Output the [x, y] coordinate of the center of the cell containing the given text.  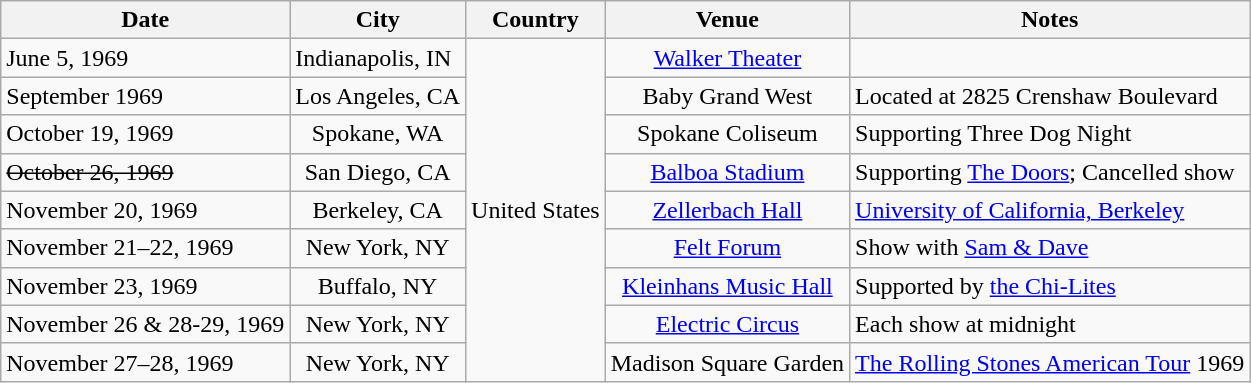
United States [536, 210]
Los Angeles, CA [378, 96]
Located at 2825 Crenshaw Boulevard [1050, 96]
Spokane Coliseum [727, 134]
October 19, 1969 [146, 134]
June 5, 1969 [146, 58]
November 27–28, 1969 [146, 362]
September 1969 [146, 96]
Venue [727, 20]
University of California, Berkeley [1050, 210]
October 26, 1969 [146, 172]
Country [536, 20]
Indianapolis, IN [378, 58]
Kleinhans Music Hall [727, 286]
San Diego, CA [378, 172]
Madison Square Garden [727, 362]
Notes [1050, 20]
Felt Forum [727, 248]
Zellerbach Hall [727, 210]
Supporting Three Dog Night [1050, 134]
Berkeley, CA [378, 210]
Show with Sam & Dave [1050, 248]
Supporting The Doors; Cancelled show [1050, 172]
Spokane, WA [378, 134]
Walker Theater [727, 58]
Supported by the Chi-Lites [1050, 286]
November 23, 1969 [146, 286]
Balboa Stadium [727, 172]
November 20, 1969 [146, 210]
November 21–22, 1969 [146, 248]
Electric Circus [727, 324]
City [378, 20]
The Rolling Stones American Tour 1969 [1050, 362]
November 26 & 28-29, 1969 [146, 324]
Each show at midnight [1050, 324]
Baby Grand West [727, 96]
Date [146, 20]
Buffalo, NY [378, 286]
